Find where the given text appears and provide that cell's center as (x, y) coordinate. 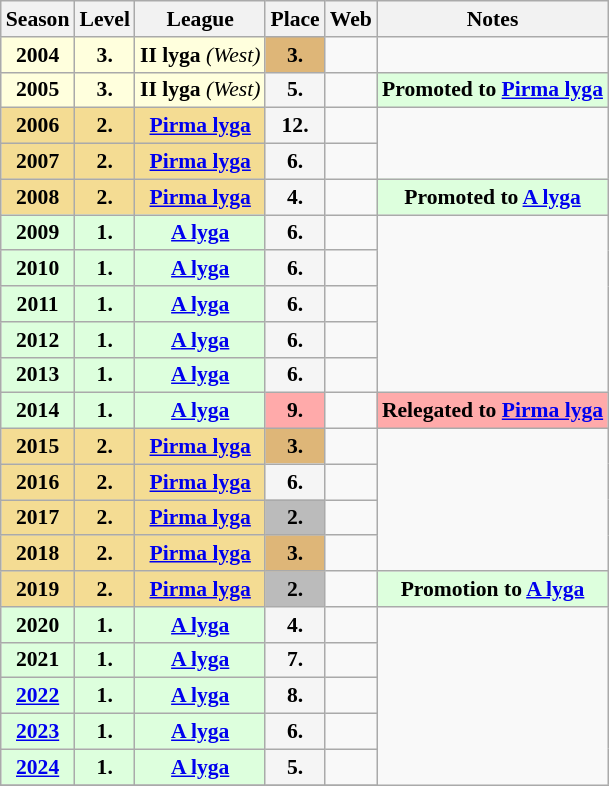
Promoted to Pirma lyga (492, 90)
2005 (38, 90)
2012 (38, 340)
Place (294, 19)
Level (104, 19)
2019 (38, 589)
2017 (38, 518)
Promotion to A lyga (492, 589)
Notes (492, 19)
2023 (38, 732)
Web (351, 19)
2020 (38, 625)
2024 (38, 767)
2016 (38, 482)
2015 (38, 447)
9. (294, 411)
2021 (38, 660)
Promoted to A lyga (492, 197)
Relegated to Pirma lyga (492, 411)
2010 (38, 269)
2009 (38, 233)
League (200, 19)
2018 (38, 554)
2011 (38, 304)
Season (38, 19)
12. (294, 126)
2007 (38, 162)
2022 (38, 696)
2008 (38, 197)
7. (294, 660)
8. (294, 696)
2014 (38, 411)
2004 (38, 55)
2006 (38, 126)
2013 (38, 375)
